Return the [X, Y] coordinate for the center point of the cell that contains the specified text.  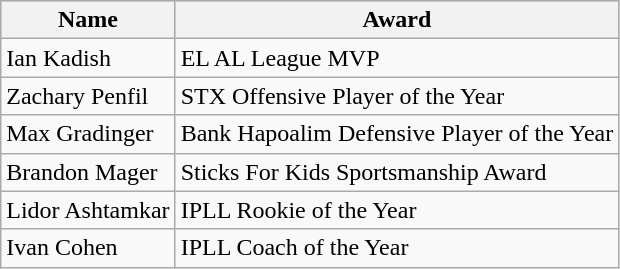
IPLL Coach of the Year [397, 248]
STX Offensive Player of the Year [397, 96]
EL AL League MVP [397, 58]
Lidor Ashtamkar [88, 210]
Ian Kadish [88, 58]
Max Gradinger [88, 134]
Bank Hapoalim Defensive Player of the Year [397, 134]
Brandon Mager [88, 172]
Award [397, 20]
Name [88, 20]
Zachary Penfil [88, 96]
Sticks For Kids Sportsmanship Award [397, 172]
Ivan Cohen [88, 248]
IPLL Rookie of the Year [397, 210]
